Scan for the cell matching the given text and deliver its [X, Y] coordinate at center. 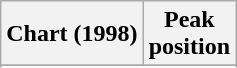
Peakposition [189, 34]
Chart (1998) [72, 34]
